Return the (x, y) coordinate for the center point of the cell that contains the specified text.  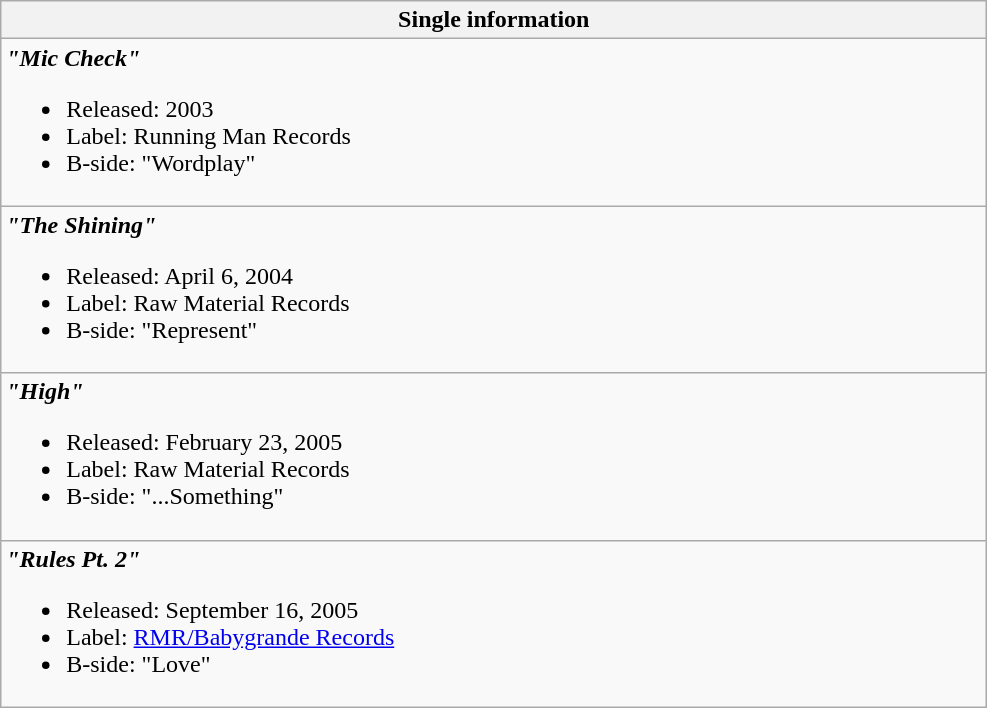
"The Shining"Released: April 6, 2004Label: Raw Material RecordsB-side: "Represent" (494, 290)
Single information (494, 20)
"Mic Check"Released: 2003Label: Running Man RecordsB-side: "Wordplay" (494, 122)
"Rules Pt. 2"Released: September 16, 2005Label: RMR/Babygrande RecordsB-side: "Love" (494, 624)
"High"Released: February 23, 2005Label: Raw Material RecordsB-side: "...Something" (494, 456)
